Locate the cell with the specified text and output its (X, Y) center coordinate. 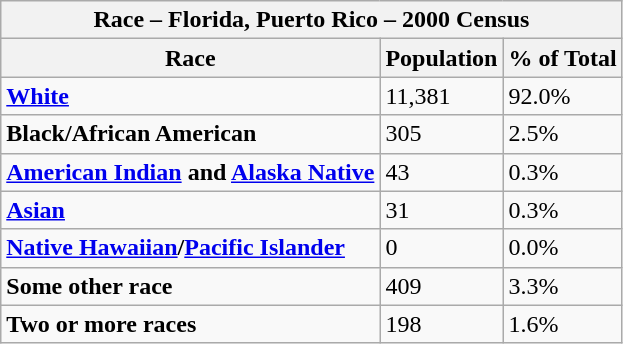
Race – Florida, Puerto Rico – 2000 Census (312, 20)
92.0% (562, 96)
Population (442, 58)
31 (442, 210)
Some other race (190, 286)
305 (442, 134)
43 (442, 172)
Race (190, 58)
198 (442, 324)
Two or more races (190, 324)
11,381 (442, 96)
409 (442, 286)
American Indian and Alaska Native (190, 172)
0.0% (562, 248)
0 (442, 248)
Black/African American (190, 134)
% of Total (562, 58)
2.5% (562, 134)
Asian (190, 210)
White (190, 96)
Native Hawaiian/Pacific Islander (190, 248)
1.6% (562, 324)
3.3% (562, 286)
